From the cell containing the given text, extract its center point as [X, Y] coordinate. 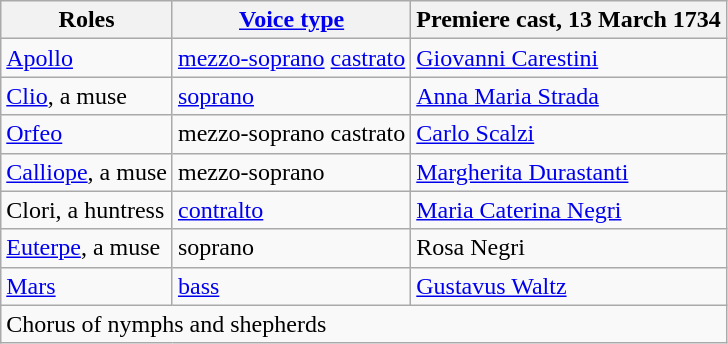
mezzo-soprano [291, 172]
Calliope, a muse [87, 172]
Chorus of nymphs and shepherds [364, 324]
bass [291, 286]
Carlo Scalzi [569, 134]
Rosa Negri [569, 248]
Anna Maria Strada [569, 96]
Premiere cast, 13 March 1734 [569, 20]
Voice type [291, 20]
Margherita Durastanti [569, 172]
Clori, a huntress [87, 210]
Roles [87, 20]
contralto [291, 210]
Apollo [87, 58]
Clio, a muse [87, 96]
Orfeo [87, 134]
Euterpe, a muse [87, 248]
Gustavus Waltz [569, 286]
Mars [87, 286]
Maria Caterina Negri [569, 210]
Giovanni Carestini [569, 58]
